Return [x, y] of the center of cell containing provided text 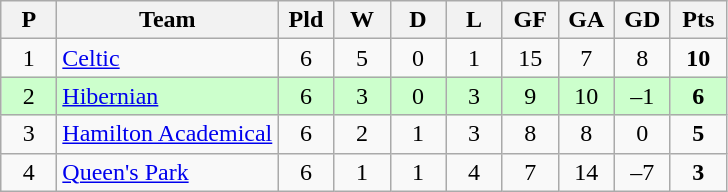
14 [586, 172]
–1 [642, 96]
15 [530, 58]
GF [530, 20]
Queen's Park [168, 172]
Pts [698, 20]
P [29, 20]
D [418, 20]
Pld [306, 20]
9 [530, 96]
Hibernian [168, 96]
–7 [642, 172]
Team [168, 20]
GD [642, 20]
L [474, 20]
W [362, 20]
Celtic [168, 58]
Hamilton Academical [168, 134]
GA [586, 20]
